Identify which cell holds the provided text, then report its (X, Y) central coordinate. 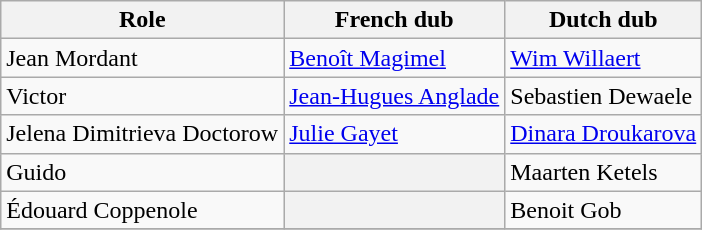
Maarten Ketels (604, 172)
French dub (394, 20)
Jean Mordant (142, 58)
Guido (142, 172)
Benoît Magimel (394, 58)
Wim Willaert (604, 58)
Sebastien Dewaele (604, 96)
Jelena Dimitrieva Doctorow (142, 134)
Jean-Hugues Anglade (394, 96)
Édouard Coppenole (142, 210)
Julie Gayet (394, 134)
Role (142, 20)
Dutch dub (604, 20)
Victor (142, 96)
Benoit Gob (604, 210)
Dinara Droukarova (604, 134)
